Detect which cell encompasses the target text, then output its [X, Y] center coordinate. 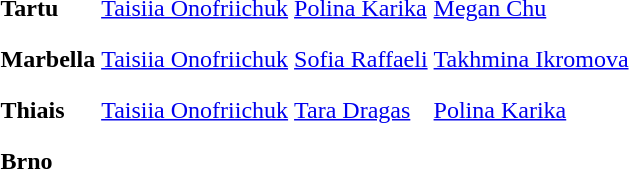
Sofia Raffaeli [362, 59]
Tara Dragas [362, 110]
